Scan for the cell matching the given text and deliver its [x, y] coordinate at center. 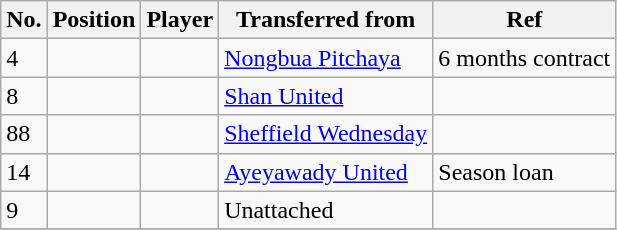
6 months contract [524, 58]
4 [24, 58]
Season loan [524, 172]
Nongbua Pitchaya [326, 58]
9 [24, 210]
Ref [524, 20]
Sheffield Wednesday [326, 134]
Transferred from [326, 20]
Position [94, 20]
14 [24, 172]
Ayeyawady United [326, 172]
Shan United [326, 96]
Player [180, 20]
8 [24, 96]
88 [24, 134]
Unattached [326, 210]
No. [24, 20]
